Search for the cell housing the specified text and yield its [X, Y] center coordinate. 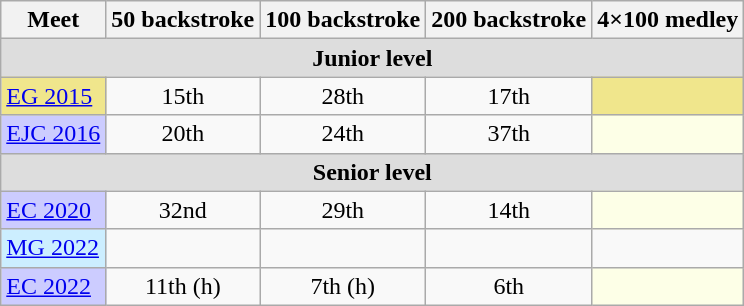
20th [183, 134]
200 backstroke [509, 20]
MG 2022 [54, 248]
Senior level [372, 172]
37th [509, 134]
17th [509, 96]
EJC 2016 [54, 134]
15th [183, 96]
EC 2020 [54, 210]
Meet [54, 20]
29th [343, 210]
24th [343, 134]
EC 2022 [54, 286]
6th [509, 286]
4×100 medley [668, 20]
11th (h) [183, 286]
28th [343, 96]
7th (h) [343, 286]
32nd [183, 210]
50 backstroke [183, 20]
100 backstroke [343, 20]
14th [509, 210]
EG 2015 [54, 96]
Junior level [372, 58]
